Capture the cell that displays the provided text and extract its (X, Y) central coordinate. 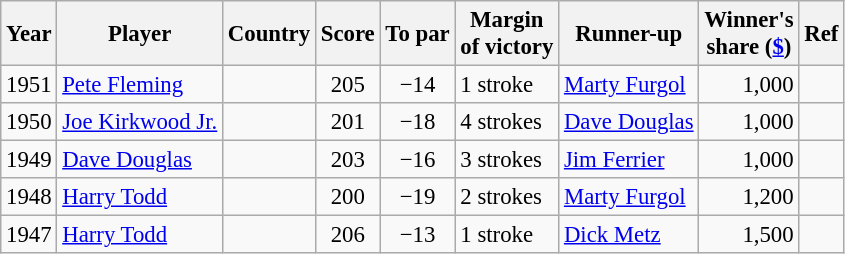
Score (348, 34)
Country (270, 34)
203 (348, 160)
Player (140, 34)
1947 (29, 235)
200 (348, 197)
Jim Ferrier (629, 160)
1950 (29, 122)
1,200 (749, 197)
205 (348, 85)
Year (29, 34)
201 (348, 122)
Joe Kirkwood Jr. (140, 122)
To par (418, 34)
Marginof victory (507, 34)
Winner'sshare ($) (749, 34)
−19 (418, 197)
2 strokes (507, 197)
−16 (418, 160)
206 (348, 235)
−14 (418, 85)
−18 (418, 122)
1,500 (749, 235)
1949 (29, 160)
Ref (822, 34)
3 strokes (507, 160)
Runner-up (629, 34)
1951 (29, 85)
−13 (418, 235)
4 strokes (507, 122)
1948 (29, 197)
Dick Metz (629, 235)
Pete Fleming (140, 85)
